Locate the cell with the specified text and output its (X, Y) center coordinate. 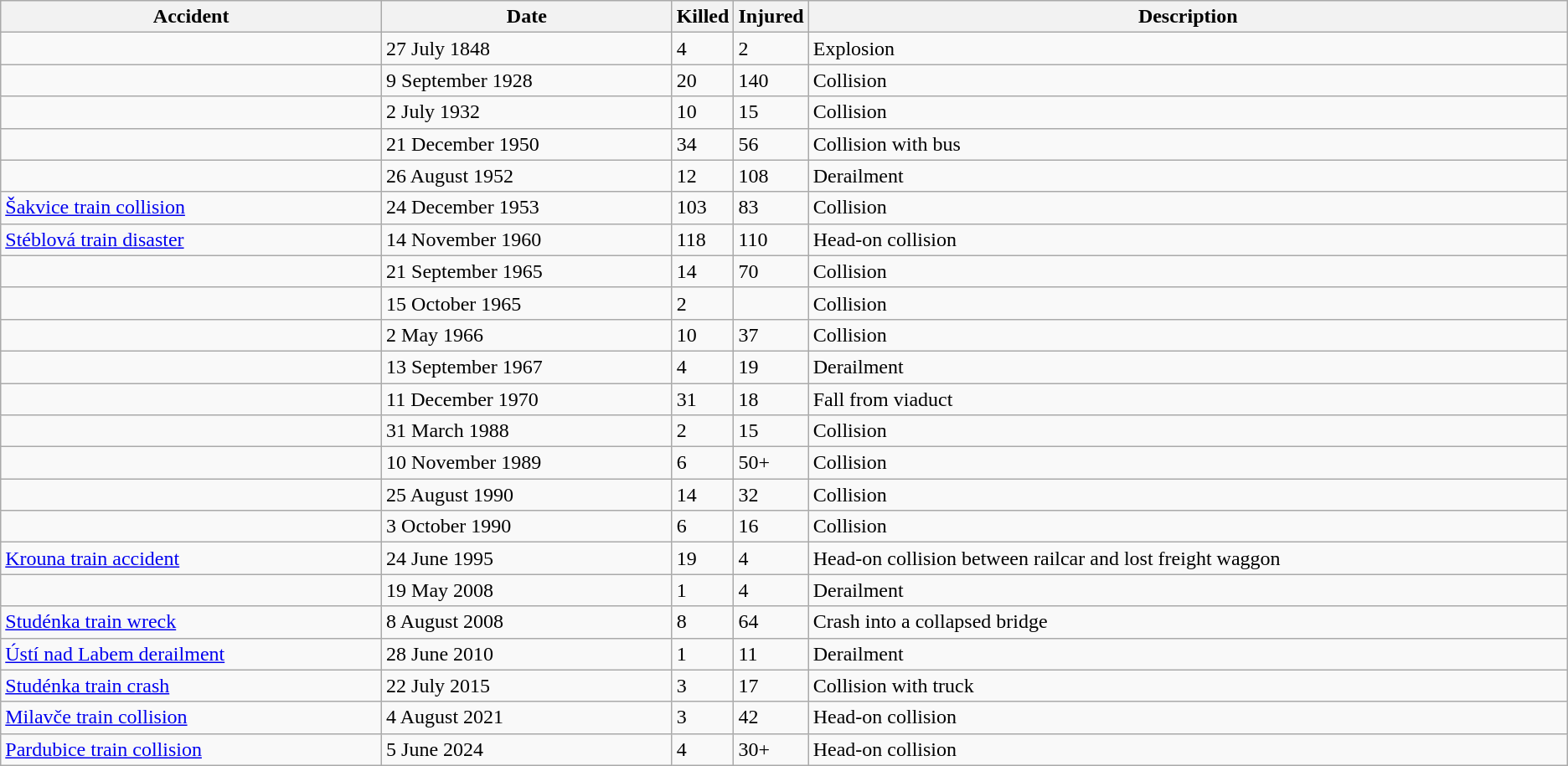
25 August 1990 (528, 495)
31 March 1988 (528, 431)
8 August 2008 (528, 622)
Krouna train accident (191, 558)
Crash into a collapsed bridge (1188, 622)
Date (528, 17)
Collision with bus (1188, 144)
3 October 1990 (528, 527)
4 August 2021 (528, 717)
Studénka train crash (191, 686)
16 (771, 527)
Milavče train collision (191, 717)
28 June 2010 (528, 654)
19 May 2008 (528, 590)
2 July 1932 (528, 112)
Explosion (1188, 49)
11 December 1970 (528, 399)
34 (703, 144)
18 (771, 399)
Stéblová train disaster (191, 239)
21 December 1950 (528, 144)
37 (771, 335)
103 (703, 208)
11 (771, 654)
5 June 2024 (528, 749)
108 (771, 176)
Fall from viaduct (1188, 399)
12 (703, 176)
22 July 2015 (528, 686)
Pardubice train collision (191, 749)
15 October 1965 (528, 303)
Head-on collision between railcar and lost freight waggon (1188, 558)
30+ (771, 749)
17 (771, 686)
Studénka train wreck (191, 622)
50+ (771, 463)
42 (771, 717)
14 November 1960 (528, 239)
27 July 1848 (528, 49)
Collision with truck (1188, 686)
140 (771, 80)
70 (771, 271)
32 (771, 495)
24 June 1995 (528, 558)
64 (771, 622)
110 (771, 239)
31 (703, 399)
Killed (703, 17)
8 (703, 622)
24 December 1953 (528, 208)
21 September 1965 (528, 271)
13 September 1967 (528, 367)
20 (703, 80)
Injured (771, 17)
10 November 1989 (528, 463)
83 (771, 208)
56 (771, 144)
Accident (191, 17)
9 September 1928 (528, 80)
2 May 1966 (528, 335)
118 (703, 239)
26 August 1952 (528, 176)
Ústí nad Labem derailment (191, 654)
Šakvice train collision (191, 208)
Description (1188, 17)
